Find where the given text appears and provide that cell's center as (X, Y) coordinate. 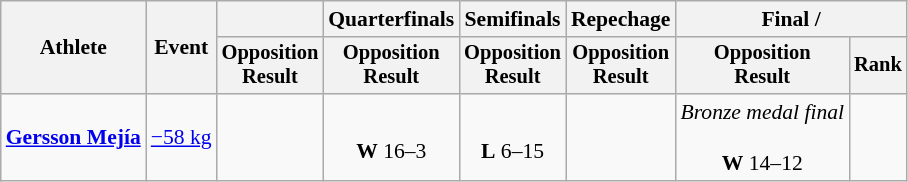
L 6–15 (512, 138)
Bronze medal finalW 14–12 (762, 138)
−58 kg (182, 138)
Semifinals (512, 19)
Quarterfinals (391, 19)
Gersson Mejía (74, 138)
Event (182, 48)
Athlete (74, 48)
W 16–3 (391, 138)
Repechage (621, 19)
Rank (878, 66)
Final / (790, 19)
